Scan for the cell matching the given text and deliver its (x, y) coordinate at center. 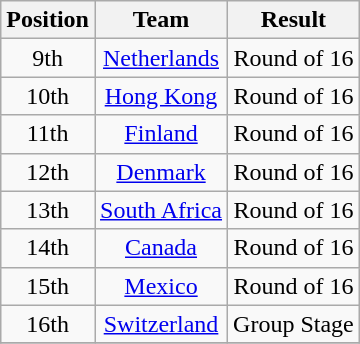
Group Stage (294, 324)
14th (48, 248)
15th (48, 286)
South Africa (160, 210)
Result (294, 20)
Denmark (160, 172)
Mexico (160, 286)
10th (48, 96)
Position (48, 20)
11th (48, 134)
Finland (160, 134)
Netherlands (160, 58)
Switzerland (160, 324)
13th (48, 210)
Hong Kong (160, 96)
Canada (160, 248)
Team (160, 20)
12th (48, 172)
16th (48, 324)
9th (48, 58)
